Scan for the cell matching the given text and deliver its (X, Y) coordinate at center. 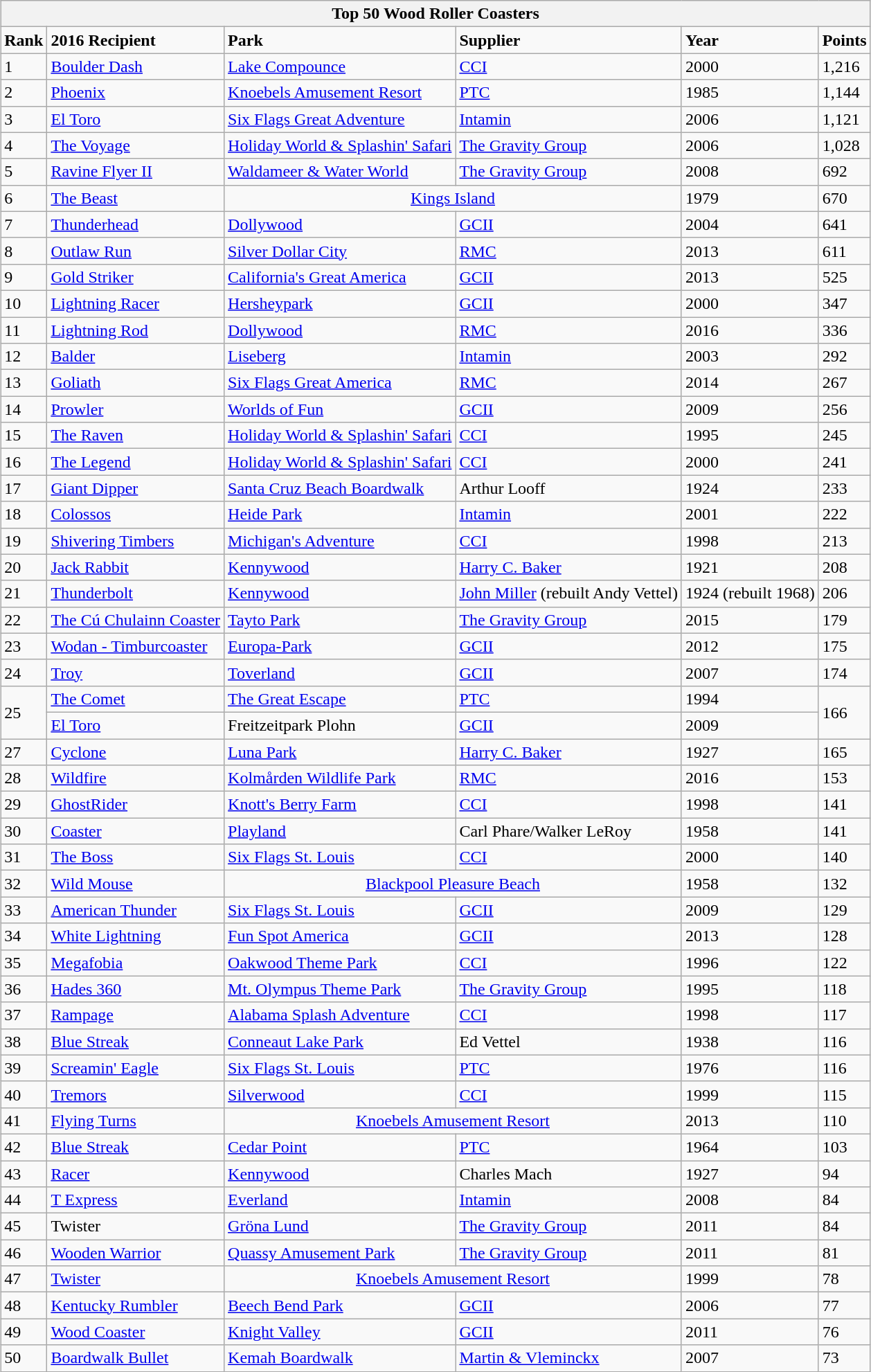
233 (845, 488)
Wooden Warrior (136, 1253)
76 (845, 1332)
Cyclone (136, 751)
43 (24, 1174)
The Cú Chulainn Coaster (136, 620)
42 (24, 1147)
1996 (750, 963)
Cedar Point (340, 1147)
39 (24, 1068)
Kolmården Wildlife Park (340, 778)
21 (24, 594)
T Express (136, 1200)
Toverland (340, 672)
179 (845, 620)
129 (845, 910)
The Boss (136, 857)
1,144 (845, 93)
692 (845, 172)
31 (24, 857)
2004 (750, 224)
15 (24, 436)
13 (24, 383)
132 (845, 884)
38 (24, 1042)
Balder (136, 357)
30 (24, 831)
18 (24, 515)
Everland (340, 1200)
Alabama Splash Adventure (340, 1015)
John Miller (rebuilt Andy Vettel) (569, 594)
10 (24, 303)
Racer (136, 1174)
117 (845, 1015)
25 (24, 712)
Tremors (136, 1094)
32 (24, 884)
73 (845, 1358)
166 (845, 712)
Freitzeitpark Plohn (340, 725)
41 (24, 1121)
94 (845, 1174)
Year (750, 40)
Six Flags Great America (340, 383)
1921 (750, 567)
Wodan - Timburcoaster (136, 646)
256 (845, 409)
1976 (750, 1068)
174 (845, 672)
33 (24, 910)
12 (24, 357)
17 (24, 488)
Santa Cruz Beach Boardwalk (340, 488)
Tayto Park (340, 620)
206 (845, 594)
Conneaut Lake Park (340, 1042)
Boardwalk Bullet (136, 1358)
222 (845, 515)
49 (24, 1332)
Blackpool Pleasure Beach (453, 884)
Liseberg (340, 357)
Arthur Looff (569, 488)
1938 (750, 1042)
153 (845, 778)
2014 (750, 383)
Wood Coaster (136, 1332)
16 (24, 462)
670 (845, 198)
128 (845, 936)
1964 (750, 1147)
46 (24, 1253)
Rampage (136, 1015)
4 (24, 145)
Ed Vettel (569, 1042)
213 (845, 541)
44 (24, 1200)
36 (24, 989)
11 (24, 330)
1,028 (845, 145)
47 (24, 1279)
Thunderhead (136, 224)
Goliath (136, 383)
110 (845, 1121)
Worlds of Fun (340, 409)
9 (24, 277)
1924 (rebuilt 1968) (750, 594)
29 (24, 805)
Top 50 Wood Roller Coasters (435, 14)
California's Great America (340, 277)
2001 (750, 515)
Lightning Rod (136, 330)
Charles Mach (569, 1174)
22 (24, 620)
Heide Park (340, 515)
Michigan's Adventure (340, 541)
23 (24, 646)
Outlaw Run (136, 251)
Silverwood (340, 1094)
White Lightning (136, 936)
14 (24, 409)
175 (845, 646)
77 (845, 1306)
Kings Island (453, 198)
122 (845, 963)
27 (24, 751)
1,216 (845, 66)
Coaster (136, 831)
292 (845, 357)
2015 (750, 620)
Rank (24, 40)
Thunderbolt (136, 594)
Quassy Amusement Park (340, 1253)
Knott's Berry Farm (340, 805)
Fun Spot America (340, 936)
The Voyage (136, 145)
Screamin' Eagle (136, 1068)
Phoenix (136, 93)
Six Flags Great Adventure (340, 119)
Wild Mouse (136, 884)
Prowler (136, 409)
1924 (750, 488)
Martin & Vleminckx (569, 1358)
GhostRider (136, 805)
The Comet (136, 699)
1994 (750, 699)
Mt. Olympus Theme Park (340, 989)
Kentucky Rumbler (136, 1306)
Lake Compounce (340, 66)
34 (24, 936)
103 (845, 1147)
19 (24, 541)
35 (24, 963)
8 (24, 251)
140 (845, 857)
7 (24, 224)
Beech Bend Park (340, 1306)
Megafobia (136, 963)
Kemah Boardwalk (340, 1358)
40 (24, 1094)
2003 (750, 357)
Boulder Dash (136, 66)
165 (845, 751)
The Beast (136, 198)
Playland (340, 831)
Supplier (569, 40)
The Great Escape (340, 699)
347 (845, 303)
Giant Dipper (136, 488)
American Thunder (136, 910)
Hades 360 (136, 989)
Carl Phare/Walker LeRoy (569, 831)
48 (24, 1306)
81 (845, 1253)
28 (24, 778)
5 (24, 172)
The Raven (136, 436)
118 (845, 989)
50 (24, 1358)
37 (24, 1015)
78 (845, 1279)
641 (845, 224)
245 (845, 436)
Hersheypark (340, 303)
Jack Rabbit (136, 567)
241 (845, 462)
Waldameer & Water World (340, 172)
45 (24, 1227)
Wildfire (136, 778)
24 (24, 672)
6 (24, 198)
336 (845, 330)
267 (845, 383)
Knight Valley (340, 1332)
Luna Park (340, 751)
3 (24, 119)
Colossos (136, 515)
Park (340, 40)
Gröna Lund (340, 1227)
2012 (750, 646)
1979 (750, 198)
20 (24, 567)
208 (845, 567)
2016 Recipient (136, 40)
Oakwood Theme Park (340, 963)
611 (845, 251)
Points (845, 40)
2 (24, 93)
Europa-Park (340, 646)
Ravine Flyer II (136, 172)
525 (845, 277)
Lightning Racer (136, 303)
1,121 (845, 119)
Gold Striker (136, 277)
Flying Turns (136, 1121)
115 (845, 1094)
Troy (136, 672)
The Legend (136, 462)
Shivering Timbers (136, 541)
Silver Dollar City (340, 251)
1985 (750, 93)
1 (24, 66)
